Search for the cell housing the specified text and yield its (X, Y) center coordinate. 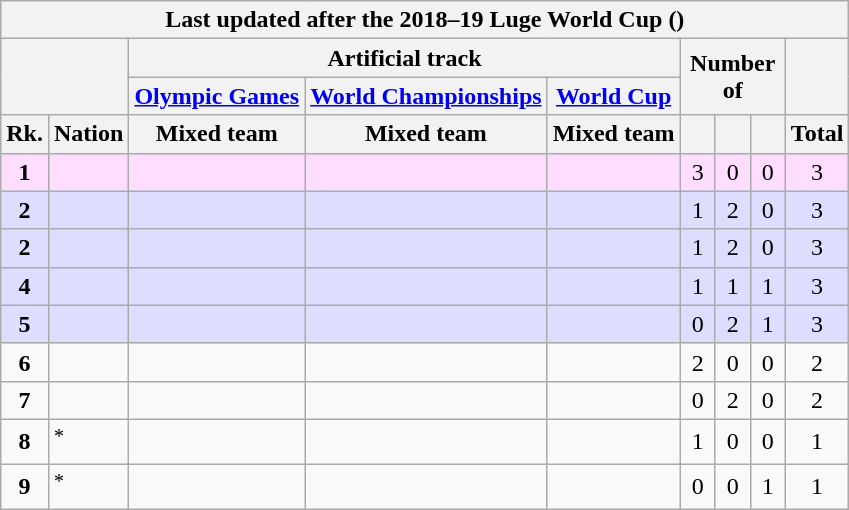
9 (25, 486)
World Cup (614, 96)
Total (817, 134)
7 (25, 400)
Nation (88, 134)
8 (25, 442)
Number of (732, 77)
Olympic Games (217, 96)
Rk. (25, 134)
4 (25, 286)
Last updated after the 2018–19 Luge World Cup () (425, 20)
5 (25, 324)
World Championships (426, 96)
Artificial track (404, 58)
6 (25, 362)
